Provide the [X, Y] coordinate of the cell's center where the given text is located.  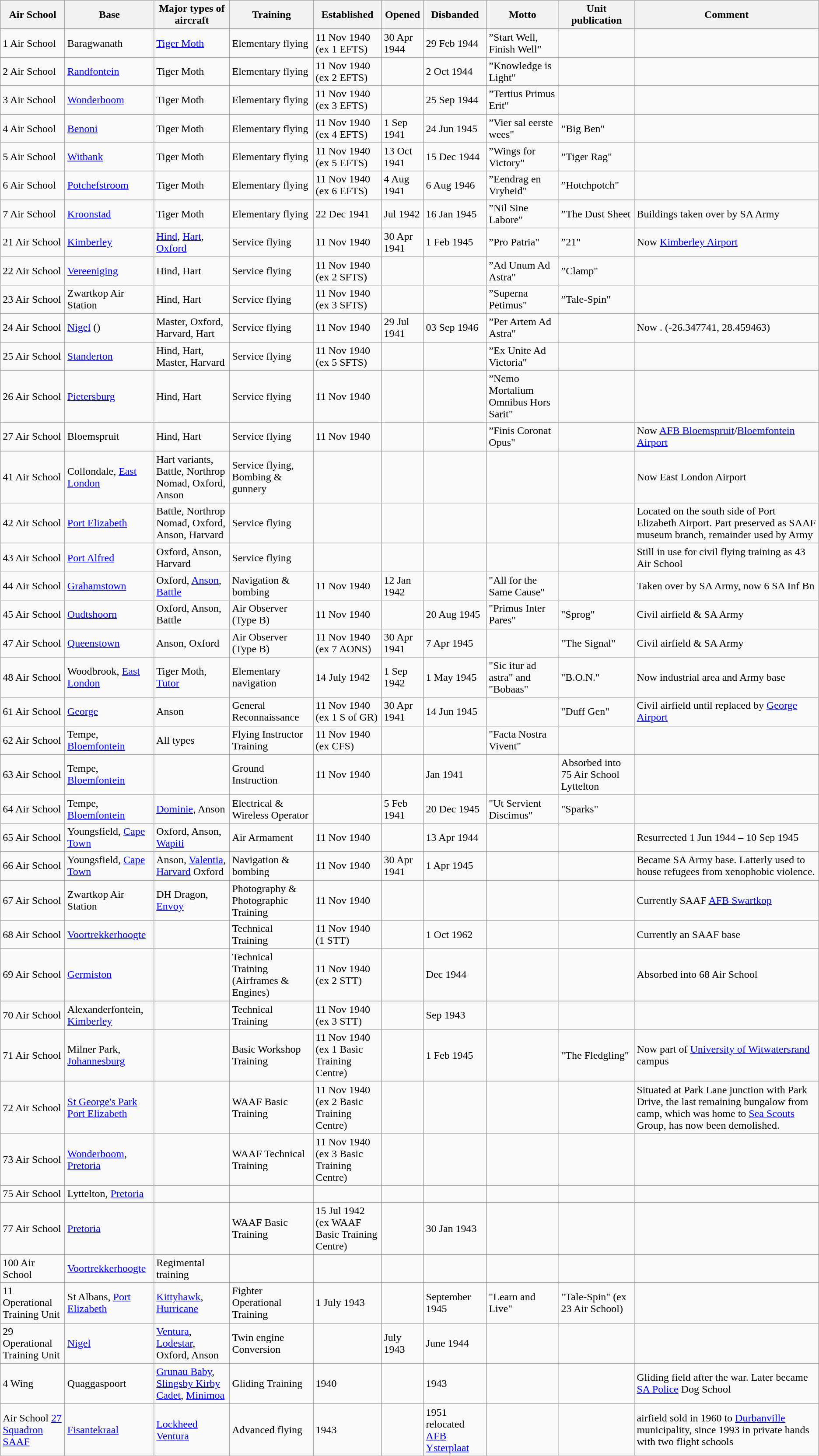
45 Air School [33, 614]
”Tiger Rag" [597, 157]
Battle, Northrop Nomad, Oxford, Anson, Harvard [192, 523]
"Sprog" [597, 614]
”Pro Patria" [522, 242]
Resurrected 1 Jun 1944 – 10 Sep 1945 [726, 837]
22 Air School [33, 270]
”Start Well, Finish Well" [522, 43]
1 Oct 1962 [455, 934]
25 Air School [33, 356]
27 Air School [33, 437]
Air Armament [271, 837]
Lockheed Ventura [192, 1430]
"Facta Nostra Vivent" [522, 740]
Collondale, East London [109, 477]
All types [192, 740]
4 Aug 1941 [402, 185]
63 Air School [33, 774]
"Primus Inter Pares" [522, 614]
”Finis Coronat Opus" [522, 437]
”The Dust Sheet [597, 213]
12 Jan 1942 [402, 586]
Technical Training(Airframes & Engines) [271, 975]
”Ex Unite Ad Victoria" [522, 356]
Port Elizabeth [109, 523]
Kittyhawk, Hurricane [192, 1303]
Dominie, Anson [192, 808]
41 Air School [33, 477]
Currently SAAF AFB Swartkop [726, 900]
Unit publication [597, 15]
44 Air School [33, 586]
Oudtshoorn [109, 614]
5 Air School [33, 157]
11 Nov 1940(ex 2 SFTS) [347, 270]
Comment [726, 15]
"All for the Same Cause" [522, 586]
Grahamstown [109, 586]
”Vier sal eerste wees" [522, 129]
Nigel () [109, 327]
Absorbed into 75 Air School Lyttelton [597, 774]
Motto [522, 15]
Disbanded [455, 15]
70 Air School [33, 1015]
26 Air School [33, 396]
Standerton [109, 356]
11 Nov 1940(ex 6 EFTS) [347, 185]
Oxford, Anson, Harvard [192, 557]
13 Oct 1941 [402, 157]
”Knowledge is Light" [522, 72]
Witbank [109, 157]
29 Feb 1944 [455, 43]
11 Nov 1940(ex 4 EFTS) [347, 129]
"Learn and Live" [522, 1303]
June 1944 [455, 1343]
11 Operational Training Unit [33, 1303]
Woodbrook, East London [109, 677]
Tiger Moth, Tutor [192, 677]
61 Air School [33, 711]
”Tertius Primus Erit" [522, 100]
Still in use for civil flying training as 43 Air School [726, 557]
”Big Ben" [597, 129]
4 Air School [33, 129]
1 May 1945 [455, 677]
14 July 1942 [347, 677]
Twin engine Conversion [271, 1343]
7 Air School [33, 213]
1940 [347, 1383]
Civil airfield until replaced by George Airport [726, 711]
1951 relocated AFB Ysterplaat [455, 1430]
"B.O.N." [597, 677]
23 Air School [33, 299]
15 Dec 1944 [455, 157]
Flying Instructor Training [271, 740]
Jul 1942 [402, 213]
21 Air School [33, 242]
Established [347, 15]
Training [271, 15]
”Hotchpotch" [597, 185]
Major types of aircraft [192, 15]
11 Nov 1940(ex 3 Basic Training Centre) [347, 1159]
Kroonstad [109, 213]
1 Apr 1945 [455, 865]
11 Nov 1940(ex 2 STT) [347, 975]
"Duff Gen" [597, 711]
1 Sep 1941 [402, 129]
Sep 1943 [455, 1015]
Photography & Photographic Training [271, 900]
72 Air School [33, 1108]
1 Sep 1942 [402, 677]
11 Nov 1940(ex 7 AONS) [347, 643]
”Tale-Spin" [597, 299]
2 Air School [33, 72]
"Sparks" [597, 808]
Bloemspruit [109, 437]
48 Air School [33, 677]
Milner Park, Johannesburg [109, 1055]
Located on the south side of Port Elizabeth Airport. Part preserved as SAAF museum branch, remainder used by Army [726, 523]
”Nemo Mortalium Omnibus Hors Sarit" [522, 396]
64 Air School [33, 808]
"The Signal" [597, 643]
Air School [33, 15]
Anson, Valentia, Harvard Oxford [192, 865]
WAAF Technical Training [271, 1159]
Base [109, 15]
11 Nov 1940(ex 2 EFTS) [347, 72]
Potchefstroom [109, 185]
3 Air School [33, 100]
General Reconnaissance [271, 711]
20 Dec 1945 [455, 808]
Taken over by SA Army, now 6 SA Inf Bn [726, 586]
75 Air School [33, 1194]
Currently an SAAF base [726, 934]
11 Nov 1940(ex 1 S of GR) [347, 711]
St Albans, Port Elizabeth [109, 1303]
6 Aug 1946 [455, 185]
15 Jul 1942(ex WAAF Basic Training Centre) [347, 1228]
"Tale-Spin" (ex 23 Air School) [597, 1303]
Air School 27 Squadron SAAF [33, 1430]
24 Jun 1945 [455, 129]
Regimental training [192, 1269]
Absorbed into 68 Air School [726, 975]
Vereeniging [109, 270]
11 Nov 1940(ex 3 SFTS) [347, 299]
Randfontein [109, 72]
Quaggaspoort [109, 1383]
Ground Instruction [271, 774]
Now . (-26.347741, 28.459463) [726, 327]
Germiston [109, 975]
”21" [597, 242]
Gliding field after the war. Later became SA Police Dog School [726, 1383]
”Superna Petimus" [522, 299]
St George's ParkPort Elizabeth [109, 1108]
13 Apr 1944 [455, 837]
47 Air School [33, 643]
Elementary navigation [271, 677]
Gliding Training [271, 1383]
Hind, Hart, Master, Harvard [192, 356]
4 Wing [33, 1383]
11 Nov 1940(ex 5 SFTS) [347, 356]
”Eendrag en Vryheid" [522, 185]
20 Aug 1945 [455, 614]
Ventura, Lodestar, Oxford, Anson [192, 1343]
Now industrial area and Army base [726, 677]
Master, Oxford, Harvard, Hart [192, 327]
Oxford, Anson, Wapiti [192, 837]
7 Apr 1945 [455, 643]
77 Air School [33, 1228]
George [109, 711]
30 Jan 1943 [455, 1228]
11 Nov 1940(ex 2 Basic Training Centre) [347, 1108]
”Clamp" [597, 270]
"The Fledgling" [597, 1055]
2 Oct 1944 [455, 72]
Opened [402, 15]
Anson, Oxford [192, 643]
Jan 1941 [455, 774]
Wonderboom, Pretoria [109, 1159]
71 Air School [33, 1055]
24 Air School [33, 327]
Now part of University of Witwatersrand campus [726, 1055]
1 Air School [33, 43]
1 July 1943 [347, 1303]
Grunau Baby, Slingsby Kirby Cadet, Minimoa [192, 1383]
Became SA Army base. Latterly used to house refugees from xenophobic violence. [726, 865]
Nigel [109, 1343]
11 Nov 1940(ex CFS) [347, 740]
Dec 1944 [455, 975]
11 Nov 1940 (1 STT) [347, 934]
”Per Artem Ad Astra" [522, 327]
62 Air School [33, 740]
Advanced flying [271, 1430]
Anson [192, 711]
67 Air School [33, 900]
42 Air School [33, 523]
airfield sold in 1960 to Durbanville municipality, since 1993 in private hands with two flight schools [726, 1430]
Now AFB Bloemspruit/Bloemfontein Airport [726, 437]
Kimberley [109, 242]
July 1943 [402, 1343]
Port Alfred [109, 557]
Baragwanath [109, 43]
Basic Workshop Training [271, 1055]
Buildings taken over by SA Army [726, 213]
03 Sep 1946 [455, 327]
Wonderboom [109, 100]
11 Nov 1940(ex 5 EFTS) [347, 157]
Queenstown [109, 643]
September 1945 [455, 1303]
68 Air School [33, 934]
"Ut Servient Discimus" [522, 808]
11 Nov 1940(ex 3 STT) [347, 1015]
16 Jan 1945 [455, 213]
11 Nov 1940(ex 3 EFTS) [347, 100]
29 Jul 1941 [402, 327]
14 Jun 1945 [455, 711]
25 Sep 1944 [455, 100]
73 Air School [33, 1159]
6 Air School [33, 185]
Alexanderfontein, Kimberley [109, 1015]
Fighter Operational Training [271, 1303]
100 Air School [33, 1269]
Benoni [109, 129]
”Ad Unum Ad Astra" [522, 270]
66 Air School [33, 865]
”Wings for Victory" [522, 157]
Lyttelton, Pretoria [109, 1194]
11 Nov 1940(ex 1 EFTS) [347, 43]
Electrical & Wireless Operator [271, 808]
22 Dec 1941 [347, 213]
”Nil Sine Labore" [522, 213]
29 Operational Training Unit [33, 1343]
Now East London Airport [726, 477]
"Sic itur ad astra" and "Bobaas" [522, 677]
Hind, Hart, Oxford [192, 242]
5 Feb 1941 [402, 808]
30 Apr 1944 [402, 43]
DH Dragon, Envoy [192, 900]
69 Air School [33, 975]
Fisantekraal [109, 1430]
65 Air School [33, 837]
Pietersburg [109, 396]
Hart variants, Battle, Northrop Nomad, Oxford, Anson [192, 477]
Pretoria [109, 1228]
43 Air School [33, 557]
Now Kimberley Airport [726, 242]
11 Nov 1940(ex 1 Basic Training Centre) [347, 1055]
Situated at Park Lane junction with Park Drive, the last remaining bungalow from camp, which was home to Sea Scouts Group, has now been demolished. [726, 1108]
Service flying, Bombing & gunnery [271, 477]
